From the cell containing the given text, extract its center point as [X, Y] coordinate. 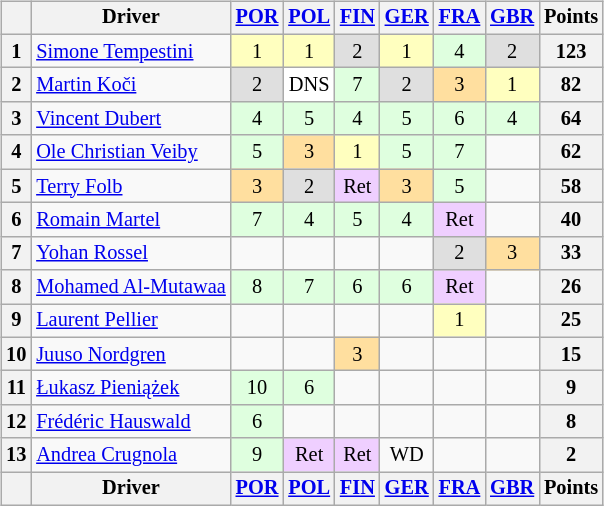
26 [571, 287]
33 [571, 253]
Vincent Dubert [130, 119]
Martin Koči [130, 85]
WD [407, 455]
DNS [309, 85]
62 [571, 152]
82 [571, 85]
Romain Martel [130, 220]
Andrea Crugnola [130, 455]
40 [571, 220]
64 [571, 119]
15 [571, 354]
Laurent Pellier [130, 321]
12 [16, 422]
Frédéric Hauswald [130, 422]
58 [571, 186]
Terry Folb [130, 186]
Ole Christian Veiby [130, 152]
13 [16, 455]
11 [16, 388]
Łukasz Pieniążek [130, 388]
Mohamed Al-Mutawaa [130, 287]
Juuso Nordgren [130, 354]
25 [571, 321]
Yohan Rossel [130, 253]
Simone Tempestini [130, 51]
123 [571, 51]
